Extract the (x, y) coordinate from the center of the cell holding the provided text.  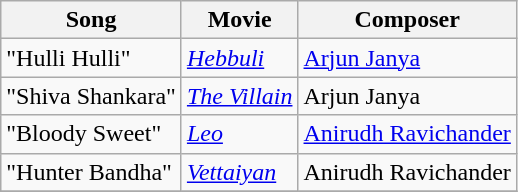
The Villain (240, 96)
Vettaiyan (240, 172)
"Bloody Sweet" (92, 134)
Hebbuli (240, 58)
"Hunter Bandha" (92, 172)
"Shiva Shankara" (92, 96)
Movie (240, 20)
Leo (240, 134)
Composer (407, 20)
Song (92, 20)
"Hulli Hulli" (92, 58)
